Scan for the cell matching the given text and deliver its (x, y) coordinate at center. 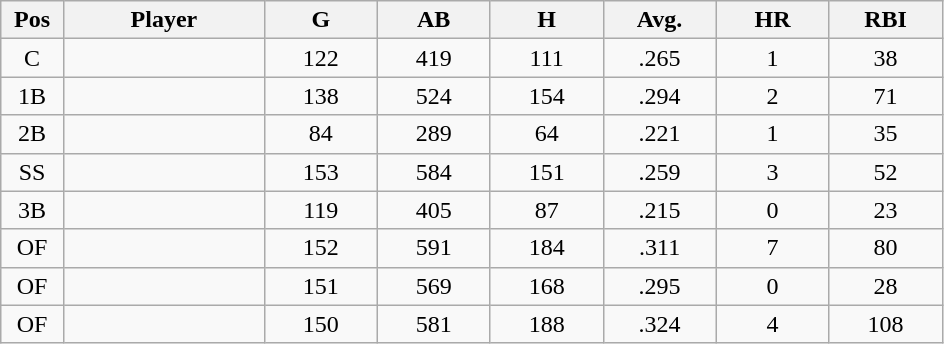
2B (32, 134)
.265 (660, 58)
.215 (660, 210)
84 (320, 134)
3B (32, 210)
581 (434, 324)
SS (32, 172)
.311 (660, 248)
150 (320, 324)
1B (32, 96)
23 (886, 210)
.221 (660, 134)
.324 (660, 324)
153 (320, 172)
.259 (660, 172)
.294 (660, 96)
524 (434, 96)
Player (164, 20)
C (32, 58)
.295 (660, 286)
4 (772, 324)
289 (434, 134)
HR (772, 20)
35 (886, 134)
80 (886, 248)
Pos (32, 20)
405 (434, 210)
RBI (886, 20)
152 (320, 248)
584 (434, 172)
71 (886, 96)
168 (546, 286)
188 (546, 324)
2 (772, 96)
119 (320, 210)
AB (434, 20)
28 (886, 286)
7 (772, 248)
G (320, 20)
H (546, 20)
184 (546, 248)
87 (546, 210)
64 (546, 134)
138 (320, 96)
Avg. (660, 20)
111 (546, 58)
122 (320, 58)
569 (434, 286)
154 (546, 96)
591 (434, 248)
38 (886, 58)
3 (772, 172)
108 (886, 324)
52 (886, 172)
419 (434, 58)
